Extract the (X, Y) coordinate from the center of the cell holding the provided text.  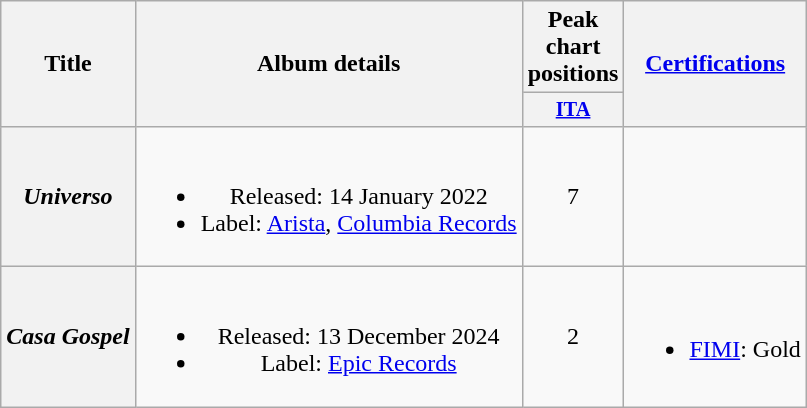
Peak chart positions (573, 47)
Title (68, 64)
2 (573, 337)
Casa Gospel (68, 337)
Album details (328, 64)
Released: 13 December 2024Label: Epic Records (328, 337)
Released: 14 January 2022Label: Arista, Columbia Records (328, 196)
FIMI: Gold (715, 337)
Universo (68, 196)
7 (573, 196)
Certifications (715, 64)
ITA (573, 110)
